Return the [x, y] coordinate for the center point of the cell that contains the specified text.  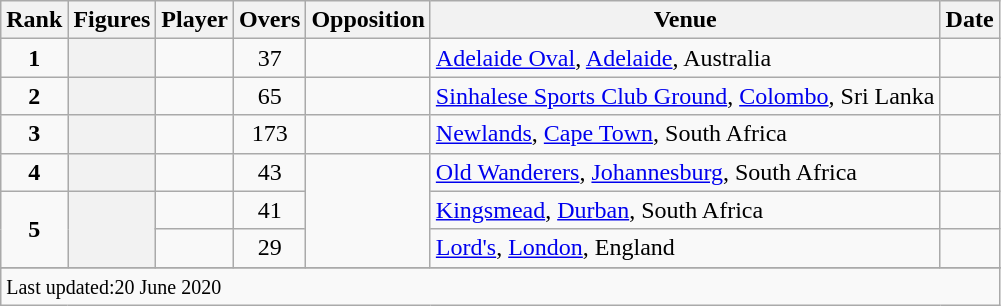
5 [34, 229]
3 [34, 134]
173 [270, 134]
Rank [34, 20]
1 [34, 58]
65 [270, 96]
Venue [685, 20]
43 [270, 172]
Figures [112, 20]
Newlands, Cape Town, South Africa [685, 134]
4 [34, 172]
29 [270, 248]
2 [34, 96]
Lord's, London, England [685, 248]
Sinhalese Sports Club Ground, Colombo, Sri Lanka [685, 96]
Kingsmead, Durban, South Africa [685, 210]
Adelaide Oval, Adelaide, Australia [685, 58]
41 [270, 210]
Old Wanderers, Johannesburg, South Africa [685, 172]
Opposition [368, 20]
Last updated:20 June 2020 [500, 286]
Overs [270, 20]
37 [270, 58]
Player [195, 20]
Date [970, 20]
